Identify which cell holds the provided text, then report its (x, y) central coordinate. 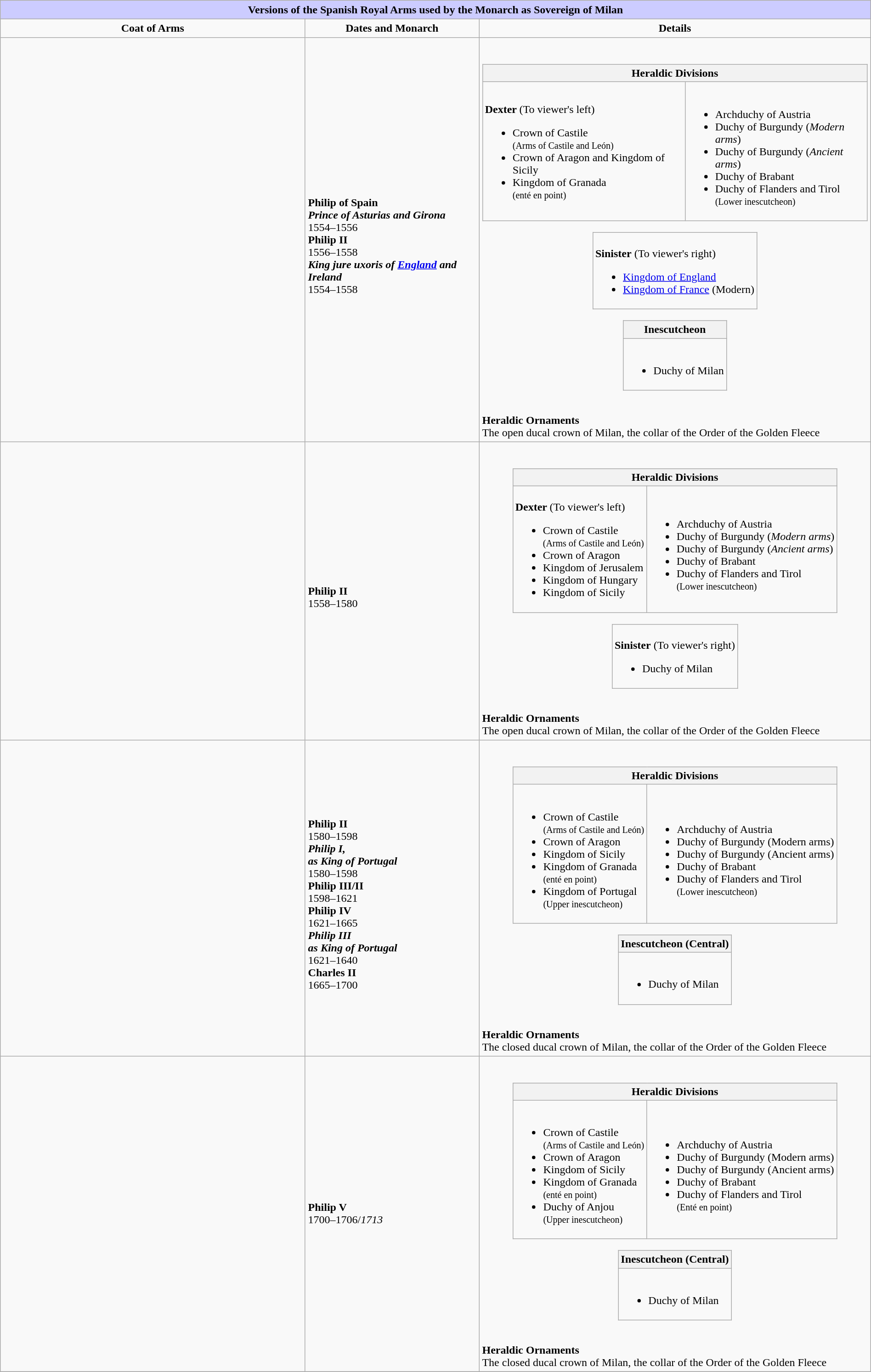
Crown of Castile(Arms of Castile and León)Crown of AragonKingdom of SicilyKingdom of Granada(enté en point)Duchy of Anjou(Upper inescutcheon) (580, 1170)
Dexter (To viewer's left)Crown of Castile(Arms of Castile and León)Crown of AragonKingdom of JerusalemKingdom of HungaryKingdom of Sicily (580, 549)
Versions of the Spanish Royal Arms used by the Monarch as Sovereign of Milan (435, 10)
Sinister (To viewer's right)Duchy of Milan (674, 656)
Details (675, 28)
Philip of SpainPrince of Asturias and Girona 1554–1556Philip II 1556–1558King jure uxoris of England and Ireland1554–1558 (392, 240)
Crown of Castile(Arms of Castile and León)Crown of AragonKingdom of SicilyKingdom of Granada(enté en point)Kingdom of Portugal(Upper inescutcheon) (580, 854)
Philip II1558–1580 (392, 591)
Dates and Monarch (392, 28)
Philip V1700–1706/1713 (392, 1214)
Dexter (To viewer's left)Crown of Castile(Arms of Castile and León)Crown of Aragon and Kingdom of SicilyKingdom of Granada(enté en point) (583, 151)
Coat of Arms (153, 28)
Archduchy of AustriaDuchy of Burgundy (Modern arms)Duchy of Burgundy (Ancient arms)Duchy of BrabantDuchy of Flanders and Tirol(Enté en point) (741, 1170)
Sinister (To viewer's right)Kingdom of EnglandKingdom of France (Modern) (674, 271)
Inescutcheon (675, 329)
